Capture the cell that displays the provided text and extract its (X, Y) central coordinate. 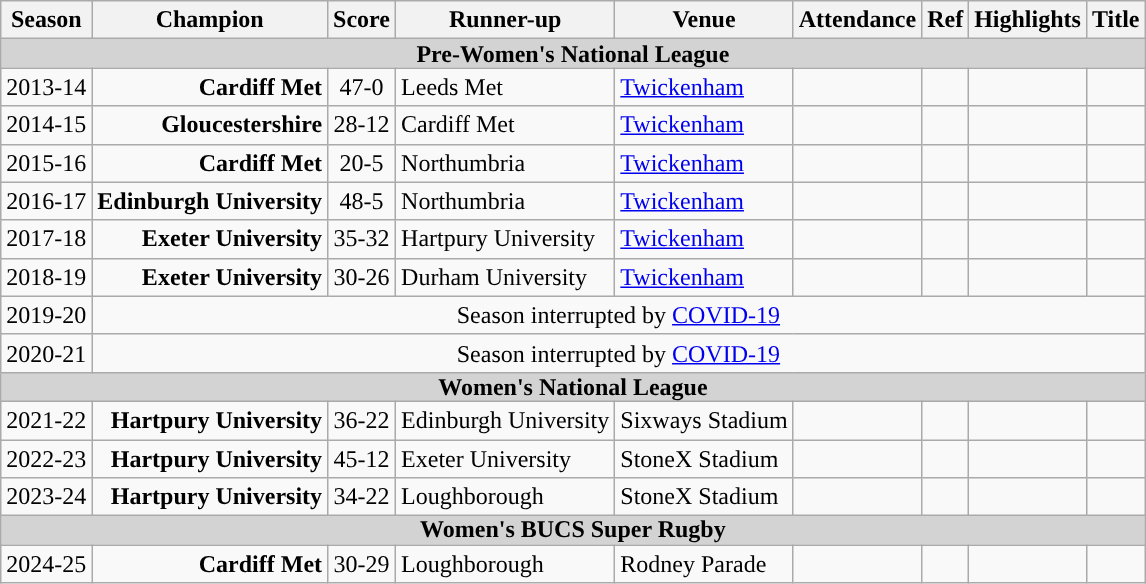
30-29 (362, 564)
Title (1116, 20)
2023-24 (46, 497)
Venue (704, 20)
20-5 (362, 163)
2015-16 (46, 163)
Season (46, 20)
2022-23 (46, 459)
Score (362, 20)
36-22 (362, 420)
Rodney Parade (704, 564)
Sixways Stadium (704, 420)
45-12 (362, 459)
2020-21 (46, 353)
35-32 (362, 239)
34-22 (362, 497)
Highlights (1028, 20)
Pre-Women's National League (573, 54)
28-12 (362, 125)
2013-14 (46, 87)
Ref (946, 20)
2024-25 (46, 564)
Women's National League (573, 386)
2018-19 (46, 277)
2017-18 (46, 239)
Leeds Met (506, 87)
Runner-up (506, 20)
2016-17 (46, 201)
47-0 (362, 87)
Durham University (506, 277)
Women's BUCS Super Rugby (573, 530)
48-5 (362, 201)
2014-15 (46, 125)
2021-22 (46, 420)
Attendance (857, 20)
2019-20 (46, 315)
Gloucestershire (210, 125)
30-26 (362, 277)
Champion (210, 20)
